Output the [x, y] coordinate of the center of the cell containing the given text.  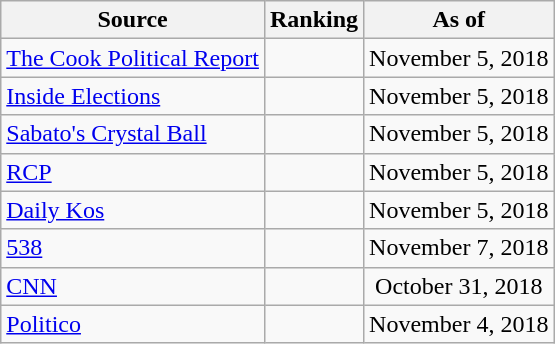
Source [133, 20]
October 31, 2018 [459, 286]
CNN [133, 286]
Politico [133, 324]
Inside Elections [133, 96]
Sabato's Crystal Ball [133, 134]
November 4, 2018 [459, 324]
RCP [133, 172]
Ranking [314, 20]
The Cook Political Report [133, 58]
As of [459, 20]
538 [133, 248]
Daily Kos [133, 210]
November 7, 2018 [459, 248]
